Capture the cell that displays the provided text and extract its [X, Y] central coordinate. 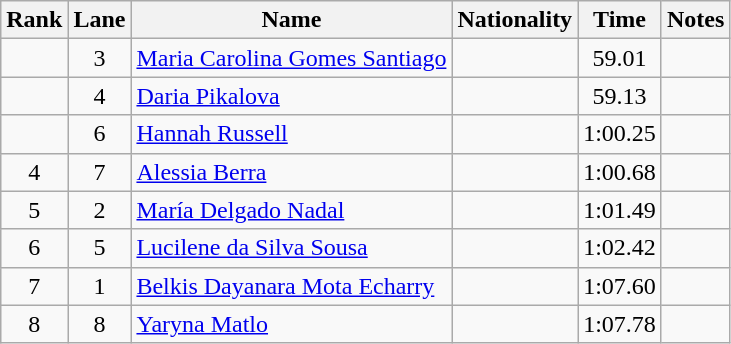
Belkis Dayanara Mota Echarry [292, 286]
2 [100, 210]
Name [292, 20]
1 [100, 286]
Time [620, 20]
Daria Pikalova [292, 96]
Rank [34, 20]
1:00.25 [620, 134]
3 [100, 58]
Nationality [515, 20]
Notes [695, 20]
59.13 [620, 96]
María Delgado Nadal [292, 210]
1:00.68 [620, 172]
1:02.42 [620, 248]
Lucilene da Silva Sousa [292, 248]
1:01.49 [620, 210]
Alessia Berra [292, 172]
Hannah Russell [292, 134]
1:07.60 [620, 286]
59.01 [620, 58]
Maria Carolina Gomes Santiago [292, 58]
Yaryna Matlo [292, 324]
Lane [100, 20]
1:07.78 [620, 324]
